Return (X, Y) of the center of cell containing provided text 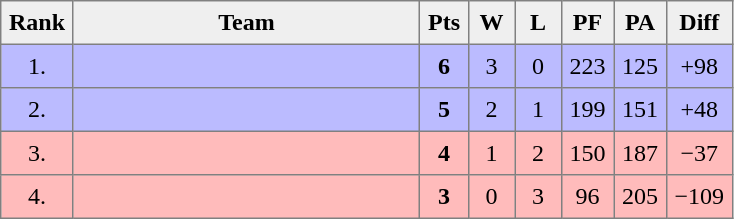
4. (38, 197)
Rank (38, 23)
Team (246, 23)
Pts (444, 23)
3. (38, 153)
199 (587, 110)
6 (444, 66)
+98 (699, 66)
W (491, 23)
223 (587, 66)
96 (587, 197)
PF (587, 23)
1. (38, 66)
150 (587, 153)
−37 (699, 153)
5 (444, 110)
205 (640, 197)
4 (444, 153)
L (538, 23)
2. (38, 110)
−109 (699, 197)
125 (640, 66)
+48 (699, 110)
151 (640, 110)
Diff (699, 23)
187 (640, 153)
PA (640, 23)
